Locate the cell with the specified text and output its [X, Y] center coordinate. 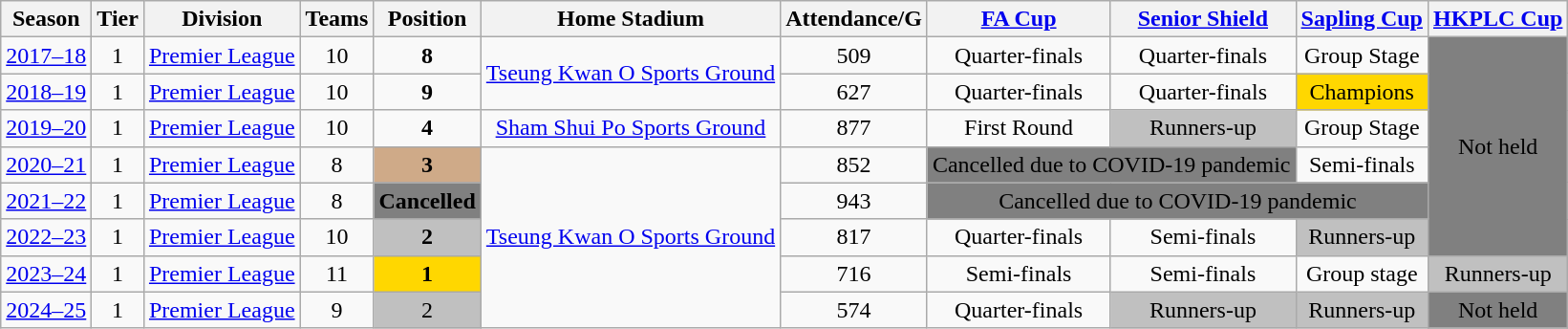
716 [854, 274]
2020–21 [46, 164]
Teams [336, 19]
Senior Shield [1203, 19]
2023–24 [46, 274]
943 [854, 201]
2018–19 [46, 92]
Season [46, 19]
FA Cup [1019, 19]
Sham Shui Po Sports Ground [631, 128]
4 [427, 128]
Cancelled [427, 201]
11 [336, 274]
2022–23 [46, 237]
817 [854, 237]
HKPLC Cup [1497, 19]
Attendance/G [854, 19]
627 [854, 92]
877 [854, 128]
Group stage [1362, 274]
Sapling Cup [1362, 19]
Division [222, 19]
2017–18 [46, 55]
2019–20 [46, 128]
Champions [1362, 92]
Home Stadium [631, 19]
574 [854, 310]
First Round [1019, 128]
Position [427, 19]
3 [427, 164]
Tier [118, 19]
852 [854, 164]
2021–22 [46, 201]
509 [854, 55]
2024–25 [46, 310]
